Search for the cell housing the specified text and yield its (X, Y) center coordinate. 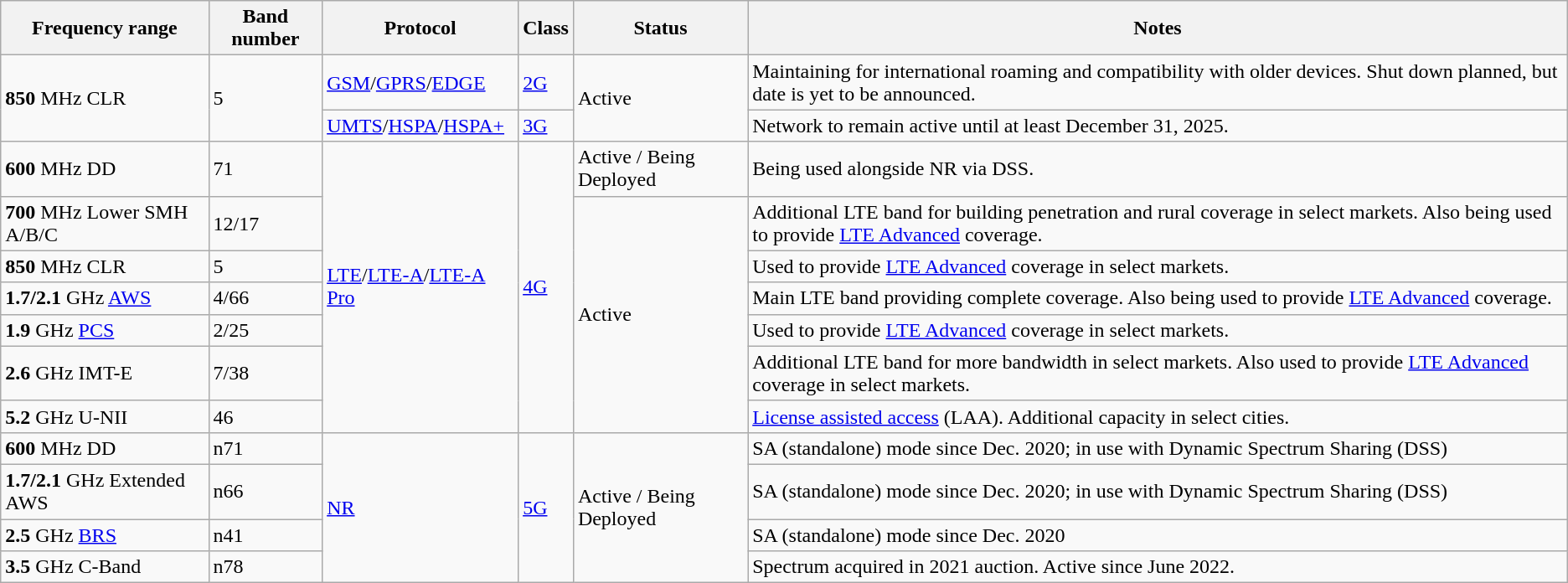
n66 (266, 491)
LTE/LTE-A/LTE-A Pro (420, 286)
n78 (266, 567)
Band number (266, 28)
Notes (1158, 28)
7/38 (266, 374)
Being used alongside NR via DSS. (1158, 169)
1.9 GHz PCS (105, 330)
n41 (266, 535)
2.5 GHz BRS (105, 535)
46 (266, 416)
NR (420, 508)
2G (546, 82)
Status (660, 28)
3.5 GHz C-Band (105, 567)
Protocol (420, 28)
71 (266, 169)
SA (standalone) mode since Dec. 2020 (1158, 535)
Class (546, 28)
Frequency range (105, 28)
UMTS/HSPA/HSPA+ (420, 126)
5G (546, 508)
5.2 GHz U-NII (105, 416)
1.7/2.1 GHz AWS (105, 298)
3G (546, 126)
1.7/2.1 GHz Extended AWS (105, 491)
GSM/GPRS/EDGE (420, 82)
License assisted access (LAA). Additional capacity in select cities. (1158, 416)
2/25 (266, 330)
Maintaining for international roaming and compatibility with older devices. Shut down planned, but date is yet to be announced. (1158, 82)
Network to remain active until at least December 31, 2025. (1158, 126)
Spectrum acquired in 2021 auction. Active since June 2022. (1158, 567)
Additional LTE band for more bandwidth in select markets. Also used to provide LTE Advanced coverage in select markets. (1158, 374)
700 MHz Lower SMH A/B/C (105, 223)
12/17 (266, 223)
n71 (266, 448)
Additional LTE band for building penetration and rural coverage in select markets. Also being used to provide LTE Advanced coverage. (1158, 223)
2.6 GHz IMT-E (105, 374)
4/66 (266, 298)
4G (546, 286)
Main LTE band providing complete coverage. Also being used to provide LTE Advanced coverage. (1158, 298)
